Locate the cell with the specified text and output its (x, y) center coordinate. 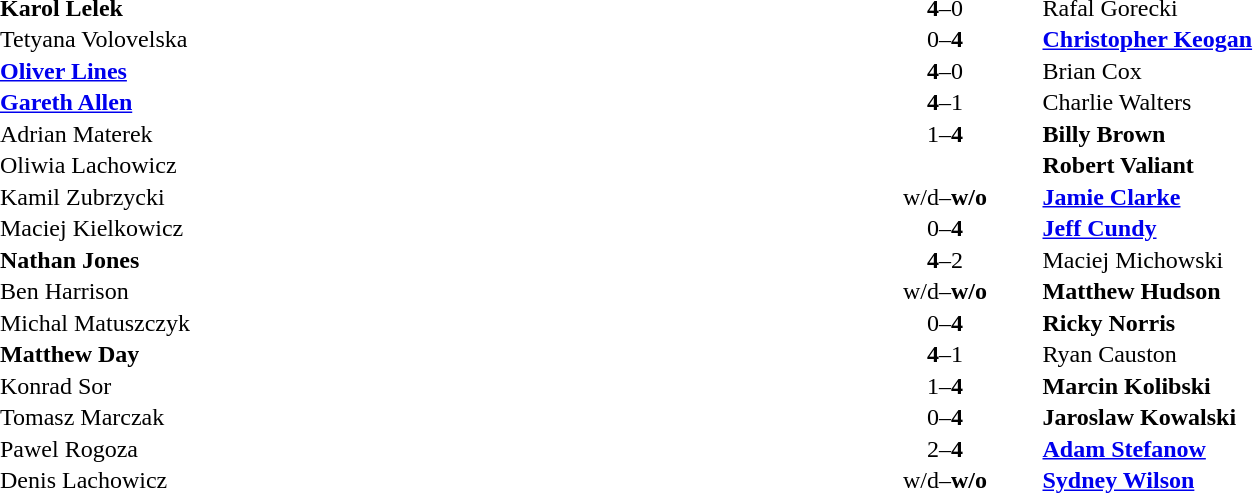
4–0 (944, 71)
4–2 (944, 260)
2–4 (944, 449)
